Search for the cell housing the specified text and yield its [x, y] center coordinate. 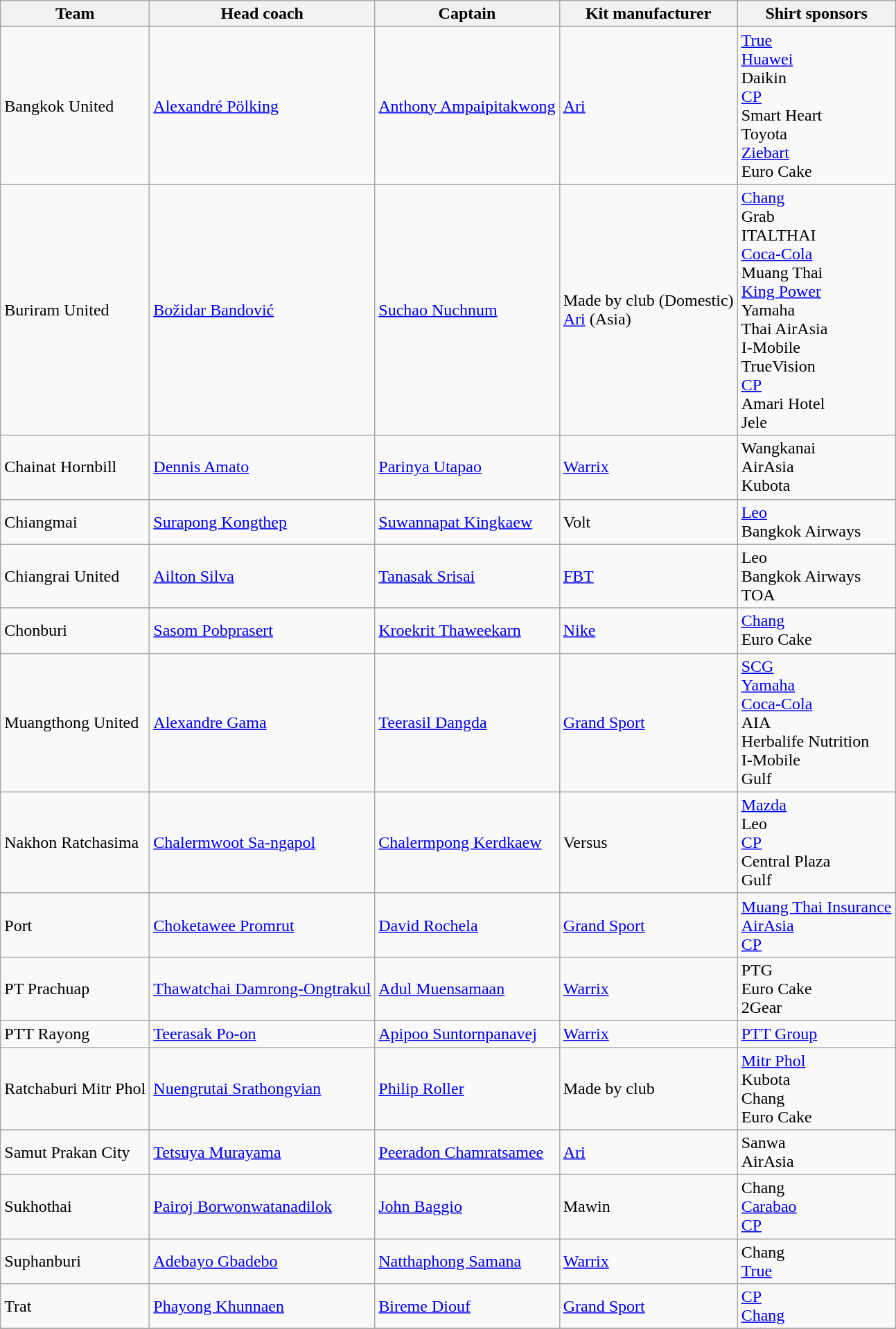
Bangkok United [75, 105]
Alexandré Pölking [262, 105]
Apipoo Suntornpanavej [467, 1034]
Trat [75, 1306]
Chainat Hornbill [75, 467]
Captain [467, 14]
PTGEuro Cake2Gear [816, 989]
Teerasak Po-on [262, 1034]
Phayong Khunnaen [262, 1306]
CPChang [816, 1306]
Chiangrai United [75, 576]
PTT Group [816, 1034]
Mawin [649, 1207]
Mitr PholKubotaChangEuro Cake [816, 1088]
PT Prachuap [75, 989]
Muang Thai InsuranceAirAsiaCP [816, 925]
Alexandre Gama [262, 722]
Teerasil Dangda [467, 722]
Bireme Diouf [467, 1306]
Port [75, 925]
Suphanburi [75, 1262]
Thawatchai Damrong-Ongtrakul [262, 989]
SCGYamahaCoca-ColaAIAHerbalife NutritionI-MobileGulf [816, 722]
WangkanaiAirAsiaKubota [816, 467]
Philip Roller [467, 1088]
Ailton Silva [262, 576]
Chiangmai [75, 521]
Chalermpong Kerdkaew [467, 842]
Shirt sponsors [816, 14]
Samut Prakan City [75, 1152]
Adebayo Gbadebo [262, 1262]
Natthaphong Samana [467, 1262]
Kroekrit Thaweekarn [467, 631]
Nakhon Ratchasima [75, 842]
Tanasak Srisai [467, 576]
LeoBangkok Airways [816, 521]
Volt [649, 521]
Suchao Nuchnum [467, 310]
SanwaAirAsia [816, 1152]
Tetsuya Murayama [262, 1152]
Chonburi [75, 631]
Suwannapat Kingkaew [467, 521]
ChangEuro Cake [816, 631]
Dennis Amato [262, 467]
Božidar Bandović [262, 310]
Choketawee Promrut [262, 925]
Head coach [262, 14]
Pairoj Borwonwatanadilok [262, 1207]
Team [75, 14]
Adul Muensamaan [467, 989]
Anthony Ampaipitakwong [467, 105]
Sukhothai [75, 1207]
Muangthong United [75, 722]
LeoBangkok AirwaysTOA [816, 576]
Nuengrutai Srathongvian [262, 1088]
TrueHuaweiDaikinCPSmart HeartToyotaZiebartEuro Cake [816, 105]
Versus [649, 842]
Peeradon Chamratsamee [467, 1152]
FBT [649, 576]
MazdaLeoCPCentral PlazaGulf [816, 842]
Kit manufacturer [649, 14]
Parinya Utapao [467, 467]
Buriram United [75, 310]
Ratchaburi Mitr Phol [75, 1088]
David Rochela [467, 925]
Made by club [649, 1088]
ChangCarabaoCP [816, 1207]
Nike [649, 631]
ChangGrabITALTHAICoca-ColaMuang ThaiKing PowerYamahaThai AirAsiaI-MobileTrueVisionCPAmari HotelJele [816, 310]
John Baggio [467, 1207]
Chalermwoot Sa-ngapol [262, 842]
ChangTrue [816, 1262]
Surapong Kongthep [262, 521]
Made by club (Domestic) Ari (Asia) [649, 310]
Sasom Pobprasert [262, 631]
PTT Rayong [75, 1034]
